For the text-containing cell, return its midpoint in [X, Y] coordinate format. 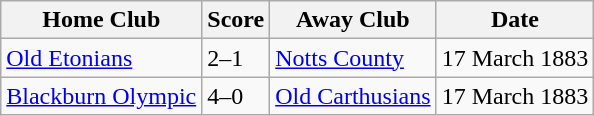
Blackburn Olympic [102, 96]
Old Etonians [102, 58]
Notts County [353, 58]
Old Carthusians [353, 96]
Away Club [353, 20]
Home Club [102, 20]
Score [236, 20]
4–0 [236, 96]
Date [515, 20]
2–1 [236, 58]
